Pinpoint the cell where the given text exists, returning its [X, Y] midpoint coordinate. 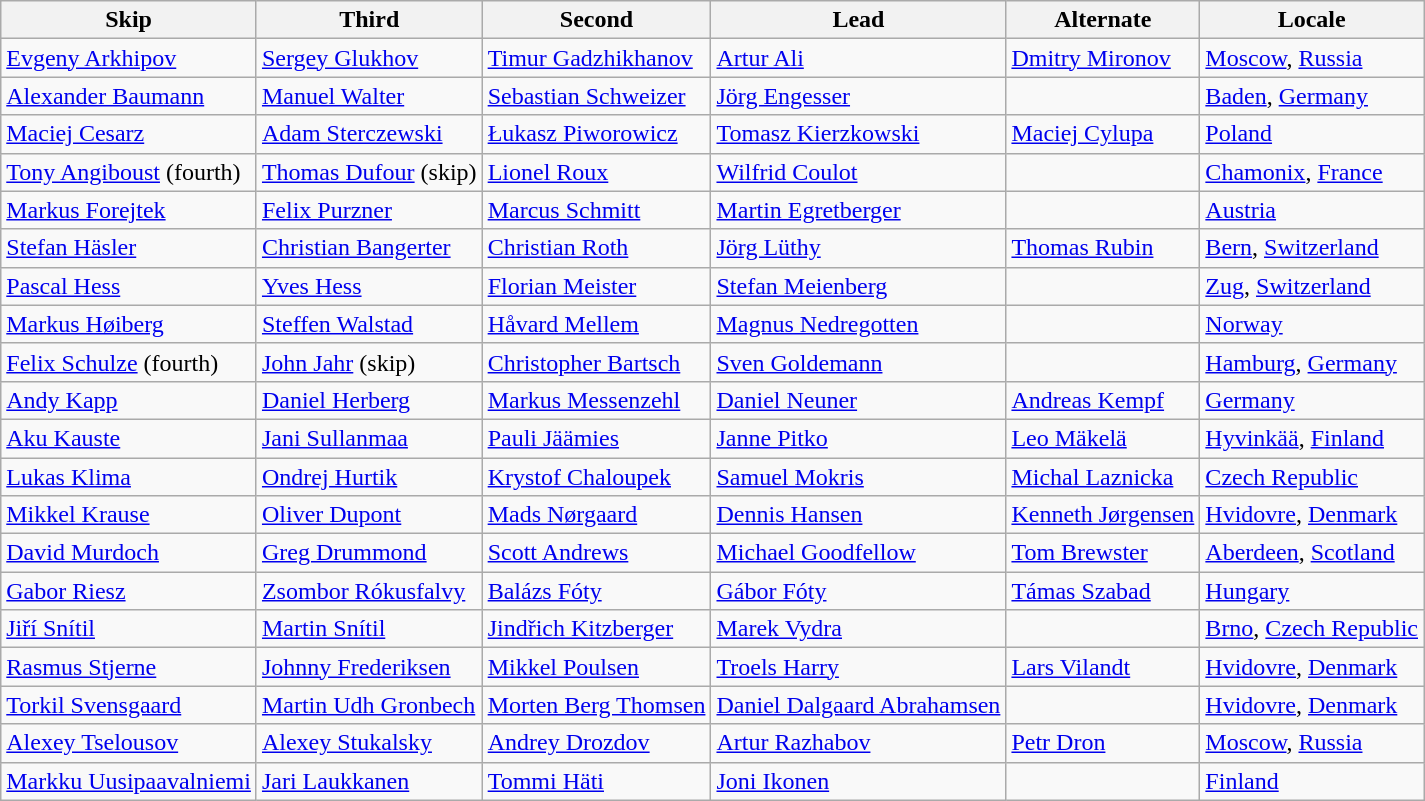
Steffen Walstad [369, 324]
Mikkel Krause [129, 515]
Jari Laukkanen [369, 781]
Lars Vilandt [1103, 667]
Evgeny Arkhipov [129, 58]
Czech Republic [1312, 477]
Támas Szabad [1103, 591]
Thomas Rubin [1103, 248]
Torkil Svensgaard [129, 705]
Christian Bangerter [369, 248]
Lead [858, 20]
Poland [1312, 134]
Jiří Snítil [129, 629]
Bern, Switzerland [1312, 248]
Daniel Herberg [369, 400]
Kenneth Jørgensen [1103, 515]
Krystof Chaloupek [596, 477]
Adam Sterczewski [369, 134]
Felix Schulze (fourth) [129, 362]
Maciej Cylupa [1103, 134]
Chamonix, France [1312, 172]
Greg Drummond [369, 553]
Andreas Kempf [1103, 400]
Artur Ali [858, 58]
Dmitry Mironov [1103, 58]
Balázs Fóty [596, 591]
Finland [1312, 781]
Alexey Tselousov [129, 743]
Timur Gadzhikhanov [596, 58]
Magnus Nedregotten [858, 324]
Tommi Häti [596, 781]
Andrey Drozdov [596, 743]
Zsombor Rókusfalvy [369, 591]
Markku Uusipaavalniemi [129, 781]
Locale [1312, 20]
Janne Pitko [858, 438]
Thomas Dufour (skip) [369, 172]
Wilfrid Coulot [858, 172]
Tomasz Kierzkowski [858, 134]
Håvard Mellem [596, 324]
Daniel Neuner [858, 400]
Martin Egretberger [858, 210]
Manuel Walter [369, 96]
Sebastian Schweizer [596, 96]
Lukas Klima [129, 477]
Alternate [1103, 20]
Skip [129, 20]
Second [596, 20]
Austria [1312, 210]
Mikkel Poulsen [596, 667]
Daniel Dalgaard Abrahamsen [858, 705]
Lionel Roux [596, 172]
Marek Vydra [858, 629]
Stefan Meienberg [858, 286]
Gabor Riesz [129, 591]
Hyvinkää, Finland [1312, 438]
Łukasz Piworowicz [596, 134]
Third [369, 20]
Zug, Switzerland [1312, 286]
Rasmus Stjerne [129, 667]
Markus Forejtek [129, 210]
Brno, Czech Republic [1312, 629]
Andy Kapp [129, 400]
Samuel Mokris [858, 477]
Martin Udh Gronbech [369, 705]
Jindřich Kitzberger [596, 629]
Norway [1312, 324]
Joni Ikonen [858, 781]
Tom Brewster [1103, 553]
Markus Høiberg [129, 324]
Michael Goodfellow [858, 553]
Maciej Cesarz [129, 134]
Mads Nørgaard [596, 515]
Artur Razhabov [858, 743]
Aberdeen, Scotland [1312, 553]
Martin Snítil [369, 629]
Leo Mäkelä [1103, 438]
David Murdoch [129, 553]
Felix Purzner [369, 210]
Jörg Engesser [858, 96]
Scott Andrews [596, 553]
Morten Berg Thomsen [596, 705]
Pascal Hess [129, 286]
Dennis Hansen [858, 515]
Alexander Baumann [129, 96]
Sven Goldemann [858, 362]
Oliver Dupont [369, 515]
Yves Hess [369, 286]
Alexey Stukalsky [369, 743]
Christopher Bartsch [596, 362]
Christian Roth [596, 248]
Michal Laznicka [1103, 477]
John Jahr (skip) [369, 362]
Troels Harry [858, 667]
Petr Dron [1103, 743]
Jörg Lüthy [858, 248]
Hamburg, Germany [1312, 362]
Florian Meister [596, 286]
Gábor Fóty [858, 591]
Hungary [1312, 591]
Tony Angiboust (fourth) [129, 172]
Aku Kauste [129, 438]
Germany [1312, 400]
Ondrej Hurtik [369, 477]
Baden, Germany [1312, 96]
Pauli Jäämies [596, 438]
Markus Messenzehl [596, 400]
Marcus Schmitt [596, 210]
Jani Sullanmaa [369, 438]
Johnny Frederiksen [369, 667]
Sergey Glukhov [369, 58]
Stefan Häsler [129, 248]
